Scan for the cell matching the given text and deliver its [X, Y] coordinate at center. 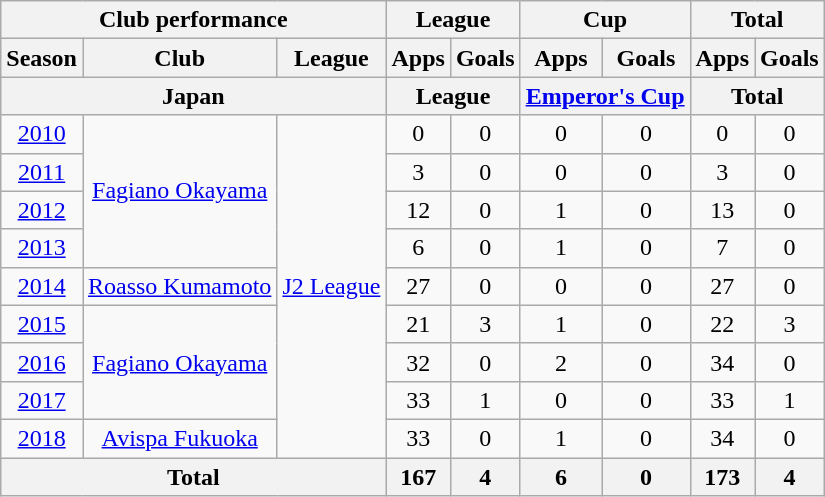
7 [722, 248]
32 [418, 362]
13 [722, 210]
2016 [42, 362]
Emperor's Cup [605, 96]
Club performance [194, 20]
Japan [194, 96]
12 [418, 210]
Cup [605, 20]
22 [722, 324]
167 [418, 477]
21 [418, 324]
2018 [42, 438]
J2 League [332, 286]
Roasso Kumamoto [179, 286]
2014 [42, 286]
Club [179, 58]
Season [42, 58]
2011 [42, 172]
2 [561, 362]
2012 [42, 210]
2013 [42, 248]
173 [722, 477]
2010 [42, 134]
2015 [42, 324]
2017 [42, 400]
Avispa Fukuoka [179, 438]
